Pinpoint the cell where the given text exists, returning its (X, Y) midpoint coordinate. 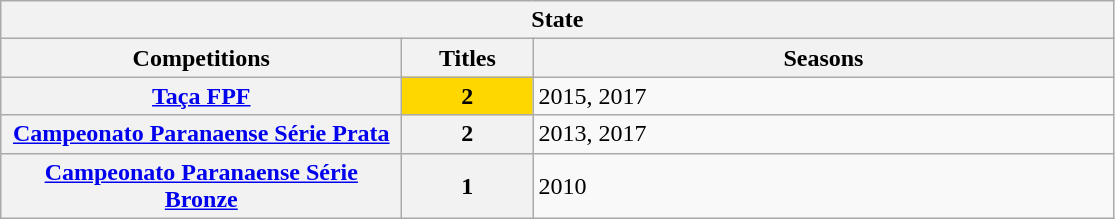
2015, 2017 (824, 96)
Titles (468, 58)
Taça FPF (202, 96)
State (558, 20)
2013, 2017 (824, 134)
Campeonato Paranaense Série Bronze (202, 186)
Competitions (202, 58)
1 (468, 186)
2010 (824, 186)
Seasons (824, 58)
Campeonato Paranaense Série Prata (202, 134)
